Pinpoint the cell where the given text exists, returning its (X, Y) midpoint coordinate. 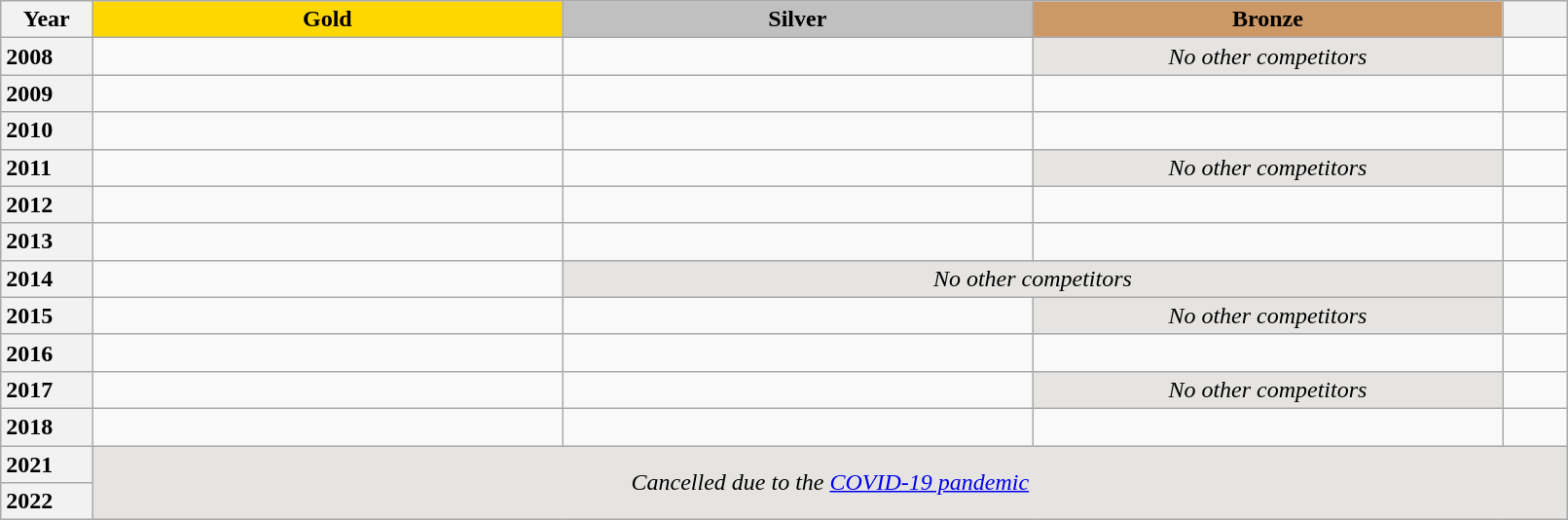
2017 (47, 390)
2013 (47, 241)
Cancelled due to the COVID-19 pandemic (830, 483)
Gold (327, 19)
2016 (47, 353)
Bronze (1267, 19)
2018 (47, 427)
2014 (47, 279)
Year (47, 19)
2015 (47, 316)
2012 (47, 204)
2011 (47, 167)
2010 (47, 130)
2008 (47, 56)
2021 (47, 464)
2022 (47, 501)
Silver (798, 19)
2009 (47, 93)
